Pinpoint the cell where the given text exists, returning its (X, Y) midpoint coordinate. 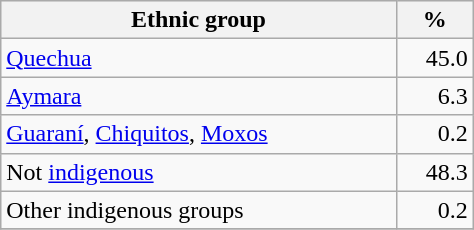
45.0 (434, 58)
Not indigenous (198, 172)
Ethnic group (198, 20)
48.3 (434, 172)
% (434, 20)
Guaraní, Chiquitos, Moxos (198, 134)
Other indigenous groups (198, 210)
Quechua (198, 58)
6.3 (434, 96)
Aymara (198, 96)
